Provide the [x, y] coordinate of the cell's center where the given text is located.  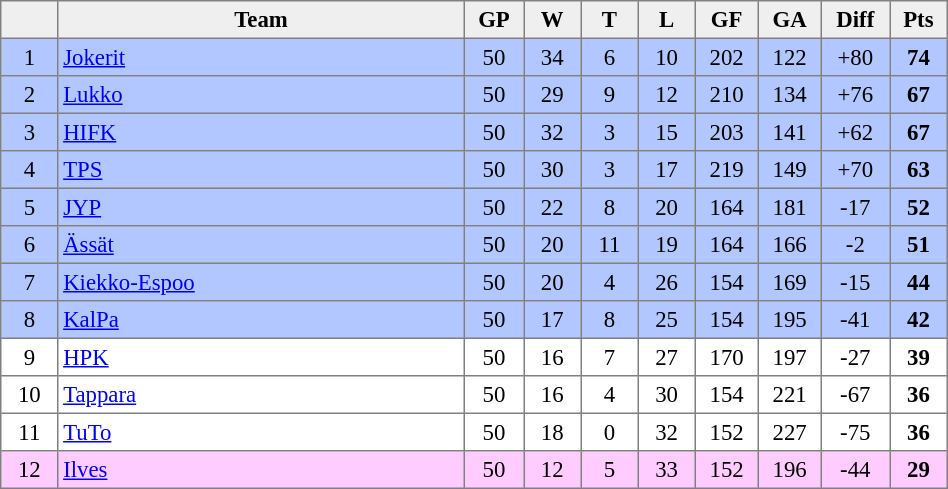
197 [790, 357]
202 [726, 57]
203 [726, 132]
63 [919, 170]
TPS [261, 170]
L [666, 20]
HIFK [261, 132]
166 [790, 245]
Kiekko-Espoo [261, 282]
26 [666, 282]
GA [790, 20]
219 [726, 170]
-67 [855, 395]
-27 [855, 357]
-41 [855, 320]
181 [790, 207]
18 [552, 432]
2 [30, 95]
51 [919, 245]
25 [666, 320]
-15 [855, 282]
170 [726, 357]
42 [919, 320]
Lukko [261, 95]
JYP [261, 207]
141 [790, 132]
-44 [855, 470]
19 [666, 245]
22 [552, 207]
74 [919, 57]
+62 [855, 132]
15 [666, 132]
KalPa [261, 320]
Ilves [261, 470]
227 [790, 432]
HPK [261, 357]
GF [726, 20]
+70 [855, 170]
TuTo [261, 432]
-75 [855, 432]
Ässät [261, 245]
39 [919, 357]
44 [919, 282]
Tappara [261, 395]
+76 [855, 95]
W [552, 20]
-2 [855, 245]
Pts [919, 20]
134 [790, 95]
Diff [855, 20]
T [610, 20]
210 [726, 95]
52 [919, 207]
+80 [855, 57]
195 [790, 320]
196 [790, 470]
GP [494, 20]
122 [790, 57]
0 [610, 432]
1 [30, 57]
149 [790, 170]
169 [790, 282]
-17 [855, 207]
27 [666, 357]
Team [261, 20]
33 [666, 470]
34 [552, 57]
Jokerit [261, 57]
221 [790, 395]
